Determine the (x, y) coordinate at the center of the cell enclosing the given text.  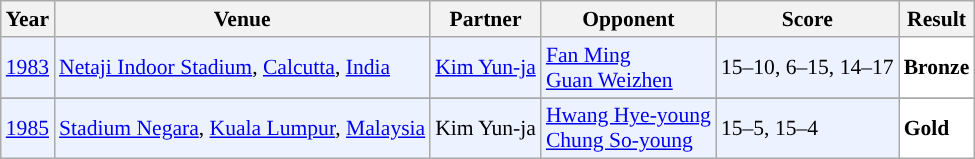
1983 (28, 68)
Score (808, 19)
Netaji Indoor Stadium, Calcutta, India (242, 68)
Hwang Hye-young Chung So-young (628, 128)
Year (28, 19)
Stadium Negara, Kuala Lumpur, Malaysia (242, 128)
Gold (937, 128)
Partner (486, 19)
Venue (242, 19)
15–5, 15–4 (808, 128)
Result (937, 19)
Fan Ming Guan Weizhen (628, 68)
Bronze (937, 68)
15–10, 6–15, 14–17 (808, 68)
1985 (28, 128)
Opponent (628, 19)
